Search for the cell housing the specified text and yield its (x, y) center coordinate. 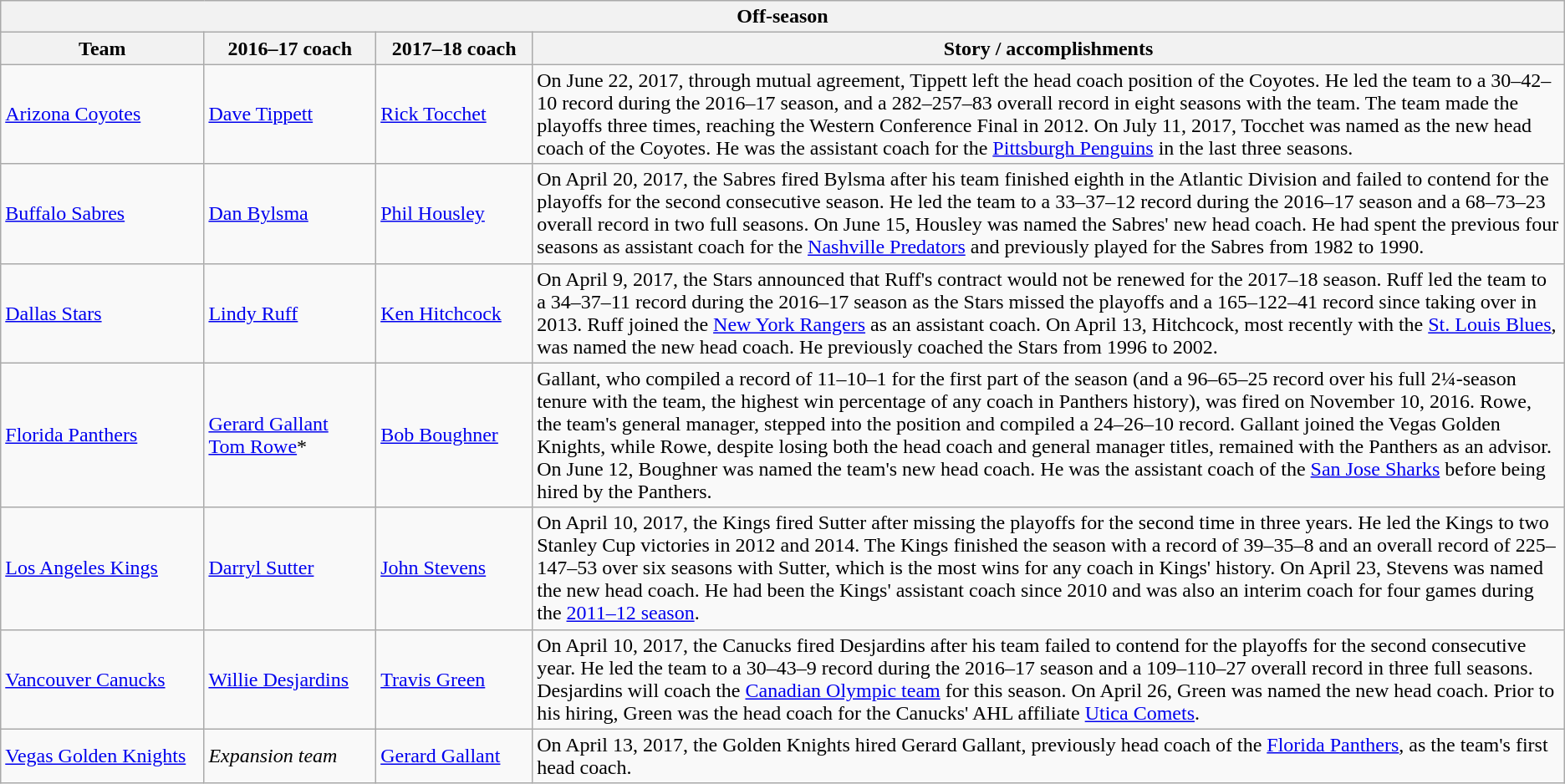
Dave Tippett (290, 114)
Arizona Coyotes (102, 114)
2017–18 coach (455, 48)
Rick Tocchet (455, 114)
On April 13, 2017, the Golden Knights hired Gerard Gallant, previously head coach of the Florida Panthers, as the team's first head coach. (1048, 756)
Florida Panthers (102, 435)
Gerard Gallant (455, 756)
Ken Hitchcock (455, 313)
Story / accomplishments (1048, 48)
Gerard GallantTom Rowe* (290, 435)
Phil Housley (455, 214)
Willie Desjardins (290, 679)
John Stevens (455, 568)
Expansion team (290, 756)
Darryl Sutter (290, 568)
Off-season (782, 17)
Dan Bylsma (290, 214)
Dallas Stars (102, 313)
Travis Green (455, 679)
Buffalo Sabres (102, 214)
Los Angeles Kings (102, 568)
2016–17 coach (290, 48)
Bob Boughner (455, 435)
Team (102, 48)
Vancouver Canucks (102, 679)
Vegas Golden Knights (102, 756)
Lindy Ruff (290, 313)
